Capture the cell that displays the provided text and extract its [X, Y] central coordinate. 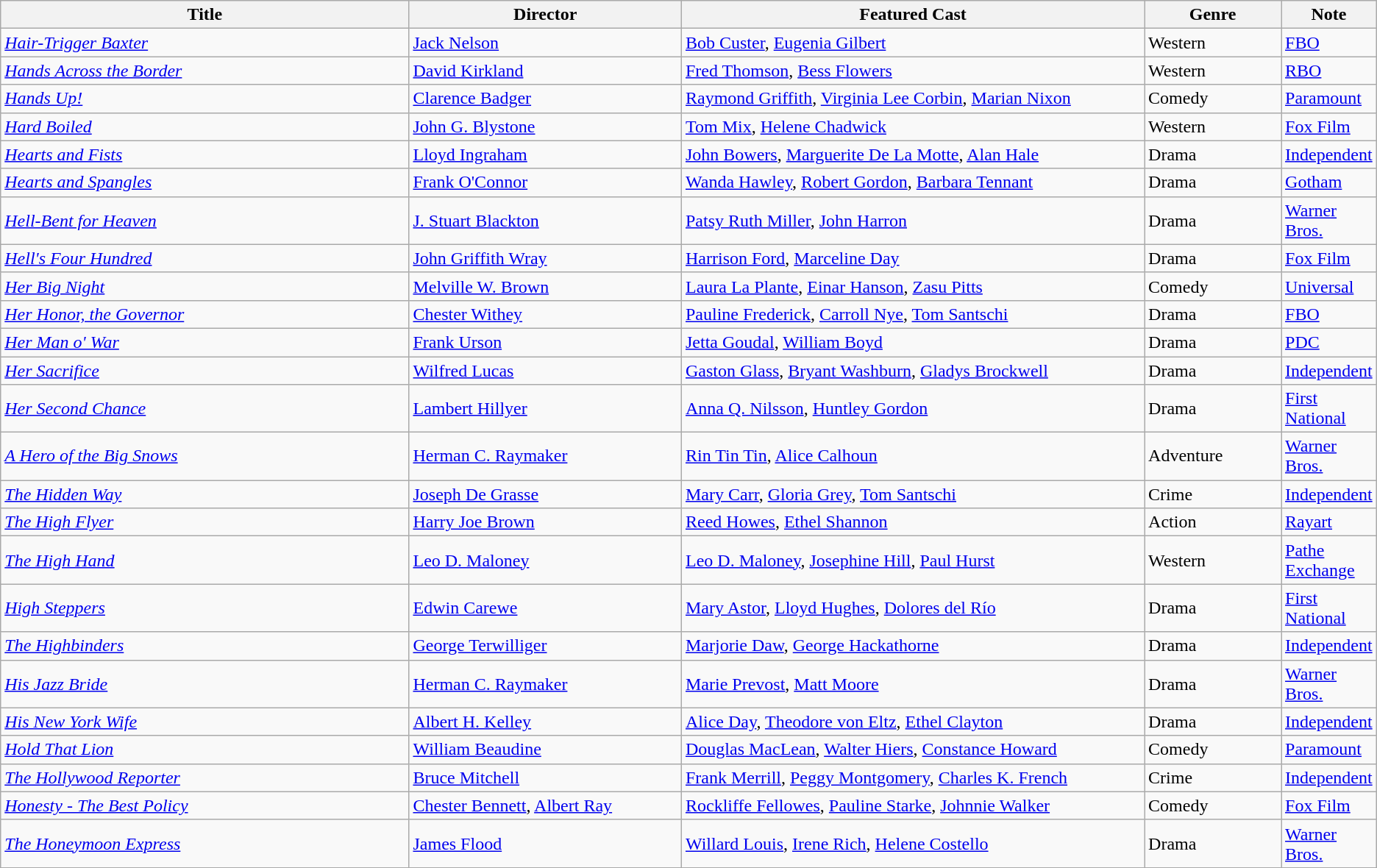
Mary Carr, Gloria Grey, Tom Santschi [912, 494]
Edwin Carewe [546, 608]
Rayart [1329, 522]
Joseph De Grasse [546, 494]
Tom Mix, Helene Chadwick [912, 127]
Jetta Goudal, William Boyd [912, 342]
Douglas MacLean, Walter Hiers, Constance Howard [912, 750]
The Hollywood Reporter [204, 778]
Marie Prevost, Matt Moore [912, 684]
Honesty - The Best Policy [204, 805]
Hold That Lion [204, 750]
Patsy Ruth Miller, John Harron [912, 221]
The High Hand [204, 561]
Frank O'Connor [546, 182]
Clarence Badger [546, 99]
Leo D. Maloney [546, 561]
Note [1329, 15]
Hell-Bent for Heaven [204, 221]
His New York Wife [204, 722]
John Griffith Wray [546, 258]
Hell's Four Hundred [204, 258]
A Hero of the Big Snows [204, 456]
Gaston Glass, Bryant Washburn, Gladys Brockwell [912, 370]
Frank Merrill, Peggy Montgomery, Charles K. French [912, 778]
Hard Boiled [204, 127]
Chester Withey [546, 314]
Albert H. Kelley [546, 722]
Harrison Ford, Marceline Day [912, 258]
Willard Louis, Irene Rich, Helene Costello [912, 843]
James Flood [546, 843]
John G. Blystone [546, 127]
Anna Q. Nilsson, Huntley Gordon [912, 409]
The Hidden Way [204, 494]
Pathe Exchange [1329, 561]
Pauline Frederick, Carroll Nye, Tom Santschi [912, 314]
Director [546, 15]
Bob Custer, Eugenia Gilbert [912, 43]
Hands Across the Border [204, 71]
Jack Nelson [546, 43]
Featured Cast [912, 15]
Her Second Chance [204, 409]
Laura La Plante, Einar Hanson, Zasu Pitts [912, 286]
The High Flyer [204, 522]
Title [204, 15]
George Terwilliger [546, 646]
Adventure [1213, 456]
Melville W. Brown [546, 286]
His Jazz Bride [204, 684]
Lloyd Ingraham [546, 154]
Action [1213, 522]
Rin Tin Tin, Alice Calhoun [912, 456]
Bruce Mitchell [546, 778]
Her Big Night [204, 286]
Reed Howes, Ethel Shannon [912, 522]
Wanda Hawley, Robert Gordon, Barbara Tennant [912, 182]
J. Stuart Blackton [546, 221]
Leo D. Maloney, Josephine Hill, Paul Hurst [912, 561]
Gotham [1329, 182]
Marjorie Daw, George Hackathorne [912, 646]
David Kirkland [546, 71]
PDC [1329, 342]
Genre [1213, 15]
RBO [1329, 71]
Lambert Hillyer [546, 409]
Hands Up! [204, 99]
Hearts and Spangles [204, 182]
Universal [1329, 286]
Frank Urson [546, 342]
Rockliffe Fellowes, Pauline Starke, Johnnie Walker [912, 805]
Hair-Trigger Baxter [204, 43]
Hearts and Fists [204, 154]
Raymond Griffith, Virginia Lee Corbin, Marian Nixon [912, 99]
John Bowers, Marguerite De La Motte, Alan Hale [912, 154]
William Beaudine [546, 750]
Mary Astor, Lloyd Hughes, Dolores del Río [912, 608]
The Honeymoon Express [204, 843]
Harry Joe Brown [546, 522]
Alice Day, Theodore von Eltz, Ethel Clayton [912, 722]
The Highbinders [204, 646]
Fred Thomson, Bess Flowers [912, 71]
Her Sacrifice [204, 370]
Wilfred Lucas [546, 370]
Her Honor, the Governor [204, 314]
Chester Bennett, Albert Ray [546, 805]
High Steppers [204, 608]
Her Man o' War [204, 342]
